Return [X, Y] of the center of cell containing provided text 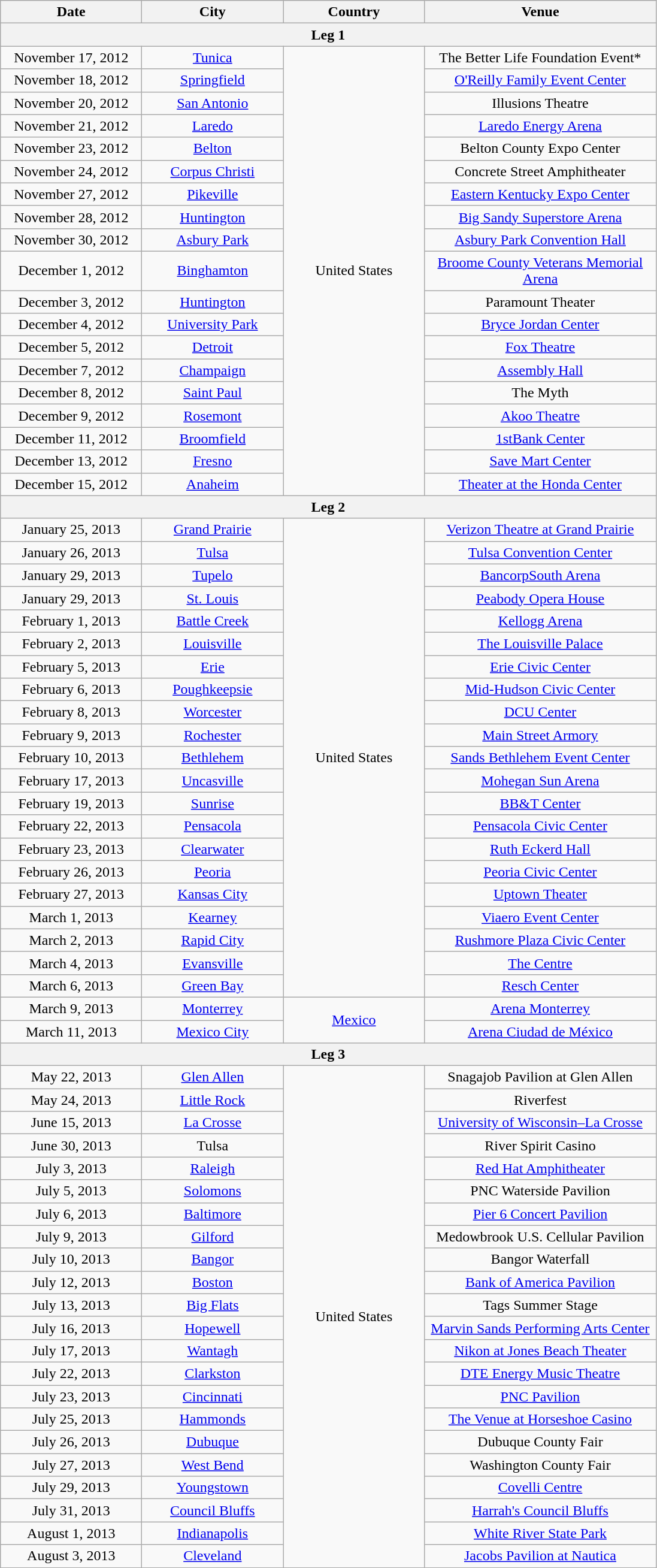
Council Bluffs [213, 1510]
DTE Energy Music Theatre [540, 1373]
February 23, 2013 [71, 849]
November 17, 2012 [71, 58]
Snagajob Pavilion at Glen Allen [540, 1077]
La Crosse [213, 1123]
January 26, 2013 [71, 552]
Raleigh [213, 1168]
November 21, 2012 [71, 126]
Tags Summer Stage [540, 1305]
December 5, 2012 [71, 348]
November 18, 2012 [71, 80]
Big Flats [213, 1305]
BancorpSouth Arena [540, 575]
Paramount Theater [540, 301]
Hopewell [213, 1328]
Assembly Hall [540, 370]
Springfield [213, 80]
December 11, 2012 [71, 439]
February 9, 2013 [71, 735]
July 17, 2013 [71, 1351]
Dubuque [213, 1442]
Rosemont [213, 416]
Asbury Park Convention Hall [540, 240]
Washington County Fair [540, 1465]
West Bend [213, 1465]
Pikeville [213, 194]
February 27, 2013 [71, 895]
Fresno [213, 461]
Baltimore [213, 1214]
Venue [540, 12]
July 26, 2013 [71, 1442]
Mohegan Sun Arena [540, 781]
Tunica [213, 58]
Champaign [213, 370]
July 6, 2013 [71, 1214]
Wantagh [213, 1351]
July 3, 2013 [71, 1168]
December 9, 2012 [71, 416]
Bank of America Pavilion [540, 1282]
Erie [213, 667]
Uncasville [213, 781]
Rapid City [213, 940]
June 30, 2013 [71, 1146]
July 25, 2013 [71, 1419]
February 10, 2013 [71, 758]
February 19, 2013 [71, 803]
July 13, 2013 [71, 1305]
Glen Allen [213, 1077]
Mexico [354, 1020]
Worcester [213, 712]
Bangor Waterfall [540, 1259]
Kellogg Arena [540, 621]
November 28, 2012 [71, 217]
February 5, 2013 [71, 667]
Resch Center [540, 986]
Viaero Event Center [540, 917]
Jacobs Pavilion at Nautica [540, 1556]
Asbury Park [213, 240]
November 23, 2012 [71, 149]
Mexico City [213, 1031]
City [213, 12]
Illusions Theatre [540, 103]
Dubuque County Fair [540, 1442]
February 26, 2013 [71, 872]
Mid-Hudson Civic Center [540, 690]
Nikon at Jones Beach Theater [540, 1351]
November 20, 2012 [71, 103]
Arena Monterrey [540, 1008]
May 24, 2013 [71, 1100]
Pensacola Civic Center [540, 826]
November 30, 2012 [71, 240]
November 27, 2012 [71, 194]
Sands Bethlehem Event Center [540, 758]
Broome County Veterans Memorial Arena [540, 271]
River Spirit Casino [540, 1146]
Clearwater [213, 849]
Little Rock [213, 1100]
Riverfest [540, 1100]
Hammonds [213, 1419]
Covelli Centre [540, 1488]
Peabody Opera House [540, 598]
December 13, 2012 [71, 461]
Boston [213, 1282]
Verizon Theatre at Grand Prairie [540, 530]
Youngstown [213, 1488]
Concrete Street Amphitheater [540, 171]
Detroit [213, 348]
Marvin Sands Performing Arts Center [540, 1328]
Clarkston [213, 1373]
The Myth [540, 393]
March 2, 2013 [71, 940]
Binghamton [213, 271]
Peoria [213, 872]
1stBank Center [540, 439]
July 29, 2013 [71, 1488]
July 5, 2013 [71, 1191]
August 1, 2013 [71, 1533]
Evansville [213, 963]
December 15, 2012 [71, 484]
Red Hat Amphitheater [540, 1168]
March 1, 2013 [71, 917]
December 8, 2012 [71, 393]
Louisville [213, 643]
Akoo Theatre [540, 416]
Grand Prairie [213, 530]
Country [354, 12]
Arena Ciudad de México [540, 1031]
Eastern Kentucky Expo Center [540, 194]
Corpus Christi [213, 171]
Cleveland [213, 1556]
PNC Pavilion [540, 1397]
August 3, 2013 [71, 1556]
January 25, 2013 [71, 530]
May 22, 2013 [71, 1077]
Belton County Expo Center [540, 149]
Leg 3 [328, 1055]
Belton [213, 149]
Laredo Energy Arena [540, 126]
Sunrise [213, 803]
White River State Park [540, 1533]
Indianapolis [213, 1533]
December 7, 2012 [71, 370]
The Venue at Horseshoe Casino [540, 1419]
Kansas City [213, 895]
Main Street Armory [540, 735]
Gilford [213, 1237]
Pensacola [213, 826]
Kearney [213, 917]
Save Mart Center [540, 461]
University of Wisconsin–La Crosse [540, 1123]
Peoria Civic Center [540, 872]
Ruth Eckerd Hall [540, 849]
San Antonio [213, 103]
Laredo [213, 126]
DCU Center [540, 712]
University Park [213, 325]
Green Bay [213, 986]
Pier 6 Concert Pavilion [540, 1214]
July 27, 2013 [71, 1465]
February 2, 2013 [71, 643]
February 6, 2013 [71, 690]
March 9, 2013 [71, 1008]
Rochester [213, 735]
Erie Civic Center [540, 667]
Harrah's Council Bluffs [540, 1510]
July 31, 2013 [71, 1510]
Monterrey [213, 1008]
February 1, 2013 [71, 621]
Saint Paul [213, 393]
July 9, 2013 [71, 1237]
Battle Creek [213, 621]
Uptown Theater [540, 895]
Medowbrook U.S. Cellular Pavilion [540, 1237]
July 12, 2013 [71, 1282]
Rushmore Plaza Civic Center [540, 940]
Tupelo [213, 575]
July 10, 2013 [71, 1259]
Bryce Jordan Center [540, 325]
March 6, 2013 [71, 986]
June 15, 2013 [71, 1123]
February 17, 2013 [71, 781]
The Louisville Palace [540, 643]
Anaheim [213, 484]
July 22, 2013 [71, 1373]
March 4, 2013 [71, 963]
O'Reilly Family Event Center [540, 80]
Leg 1 [328, 35]
Solomons [213, 1191]
The Better Life Foundation Event* [540, 58]
Tulsa Convention Center [540, 552]
Fox Theatre [540, 348]
Date [71, 12]
Theater at the Honda Center [540, 484]
Cincinnati [213, 1397]
February 8, 2013 [71, 712]
December 3, 2012 [71, 301]
St. Louis [213, 598]
Leg 2 [328, 507]
July 23, 2013 [71, 1397]
December 1, 2012 [71, 271]
December 4, 2012 [71, 325]
Bethlehem [213, 758]
November 24, 2012 [71, 171]
Broomfield [213, 439]
The Centre [540, 963]
Big Sandy Superstore Arena [540, 217]
BB&T Center [540, 803]
July 16, 2013 [71, 1328]
March 11, 2013 [71, 1031]
Bangor [213, 1259]
Poughkeepsie [213, 690]
PNC Waterside Pavilion [540, 1191]
February 22, 2013 [71, 826]
